Detect which cell encompasses the target text, then output its (X, Y) center coordinate. 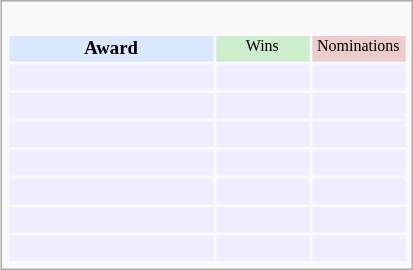
Wins (262, 50)
Nominations (358, 50)
Award (110, 50)
